From the cell containing the given text, extract its center point as [X, Y] coordinate. 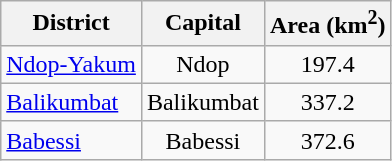
Ndop [202, 64]
197.4 [328, 64]
Area (km2) [328, 24]
372.6 [328, 140]
Ndop-Yakum [72, 64]
337.2 [328, 102]
District [72, 24]
Capital [202, 24]
